Locate the cell with the specified text and output its (X, Y) center coordinate. 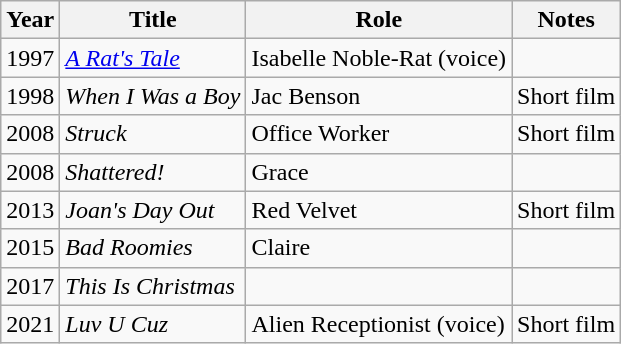
Joan's Day Out (153, 210)
Claire (379, 248)
Notes (566, 20)
Bad Roomies (153, 248)
Office Worker (379, 134)
2021 (30, 324)
When I Was a Boy (153, 96)
Title (153, 20)
Jac Benson (379, 96)
1997 (30, 58)
2015 (30, 248)
1998 (30, 96)
Grace (379, 172)
A Rat's Tale (153, 58)
2013 (30, 210)
Luv U Cuz (153, 324)
Role (379, 20)
Struck (153, 134)
This Is Christmas (153, 286)
Alien Receptionist (voice) (379, 324)
Year (30, 20)
Isabelle Noble-Rat (voice) (379, 58)
2017 (30, 286)
Red Velvet (379, 210)
Shattered! (153, 172)
